Detect which cell encompasses the target text, then output its [X, Y] center coordinate. 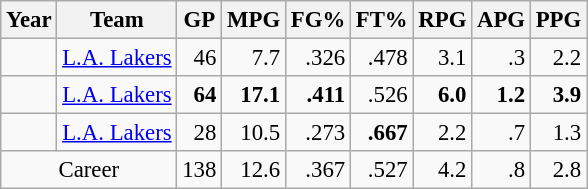
MPG [254, 20]
7.7 [254, 58]
.527 [382, 170]
.411 [318, 95]
3.1 [442, 58]
Team [117, 20]
.526 [382, 95]
64 [200, 95]
17.1 [254, 95]
2.8 [558, 170]
PPG [558, 20]
.7 [502, 133]
Year [29, 20]
138 [200, 170]
1.2 [502, 95]
46 [200, 58]
FG% [318, 20]
28 [200, 133]
GP [200, 20]
6.0 [442, 95]
.326 [318, 58]
12.6 [254, 170]
.667 [382, 133]
Career [89, 170]
4.2 [442, 170]
1.3 [558, 133]
RPG [442, 20]
10.5 [254, 133]
3.9 [558, 95]
APG [502, 20]
.273 [318, 133]
.367 [318, 170]
.478 [382, 58]
.8 [502, 170]
FT% [382, 20]
.3 [502, 58]
